Output the [x, y] coordinate of the center of the cell containing the given text.  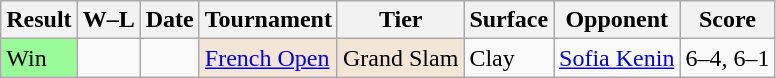
Tier [400, 20]
Score [728, 20]
Result [39, 20]
Date [170, 20]
Grand Slam [400, 58]
Win [39, 58]
Sofia Kenin [617, 58]
6–4, 6–1 [728, 58]
W–L [108, 20]
French Open [268, 58]
Tournament [268, 20]
Opponent [617, 20]
Clay [509, 58]
Surface [509, 20]
